Output the (x, y) coordinate of the center of the cell containing the given text.  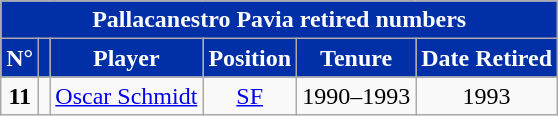
Tenure (356, 58)
Oscar Schmidt (126, 96)
Position (250, 58)
Date Retired (487, 58)
1993 (487, 96)
Pallacanestro Pavia retired numbers (280, 20)
Player (126, 58)
SF (250, 96)
1990–1993 (356, 96)
N° (20, 58)
11 (20, 96)
